From the cell containing the given text, extract its center point as [X, Y] coordinate. 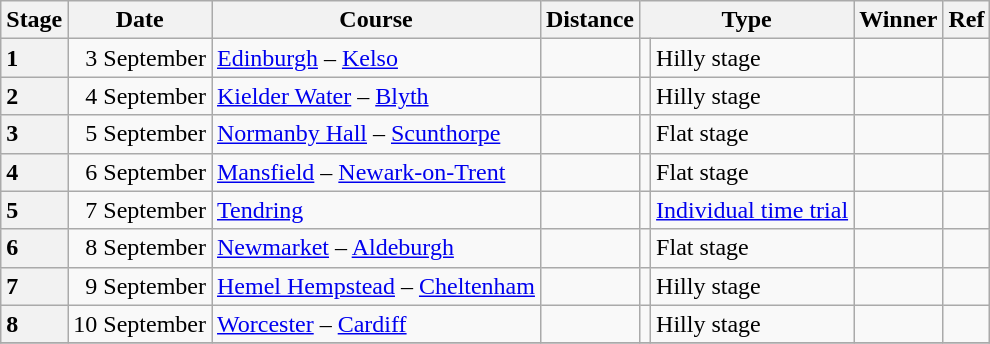
Edinburgh – Kelso [376, 58]
8 [34, 324]
7 September [140, 210]
Ref [966, 20]
Hemel Hempstead – Cheltenham [376, 286]
7 [34, 286]
Worcester – Cardiff [376, 324]
3 September [140, 58]
8 September [140, 248]
Stage [34, 20]
3 [34, 134]
4 September [140, 96]
Normanby Hall – Scunthorpe [376, 134]
Distance [590, 20]
2 [34, 96]
9 September [140, 286]
Mansfield – Newark-on-Trent [376, 172]
Tendring [376, 210]
Winner [898, 20]
1 [34, 58]
Individual time trial [752, 210]
10 September [140, 324]
5 [34, 210]
6 September [140, 172]
6 [34, 248]
4 [34, 172]
Course [376, 20]
5 September [140, 134]
Date [140, 20]
Newmarket – Aldeburgh [376, 248]
Type [747, 20]
Kielder Water – Blyth [376, 96]
